Search for the cell housing the specified text and yield its (x, y) center coordinate. 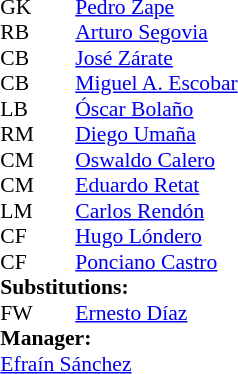
Miguel A. Escobar (156, 83)
Ponciano Castro (156, 262)
Substitutions: (118, 287)
José Zárate (156, 58)
Manager: (118, 339)
LM (19, 211)
RM (19, 135)
Arturo Segovia (156, 33)
Carlos Rendón (156, 211)
Oswaldo Calero (156, 160)
Diego Umaña (156, 135)
Eduardo Retat (156, 185)
LB (19, 109)
Hugo Lóndero (156, 237)
Ernesto Díaz (156, 313)
RB (19, 33)
Óscar Bolaño (156, 109)
FW (19, 313)
